Extract the (x, y) coordinate from the center of the cell holding the provided text.  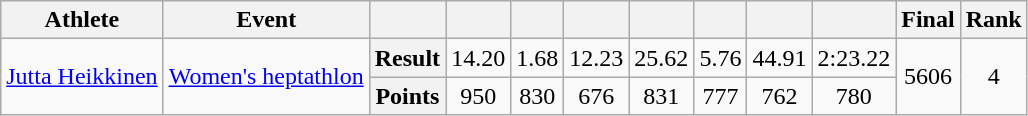
14.20 (478, 58)
Women's heptathlon (266, 77)
Athlete (82, 20)
Result (407, 58)
676 (596, 96)
Final (928, 20)
2:23.22 (854, 58)
Rank (994, 20)
4 (994, 77)
Jutta Heikkinen (82, 77)
44.91 (780, 58)
5.76 (720, 58)
12.23 (596, 58)
777 (720, 96)
1.68 (538, 58)
780 (854, 96)
Points (407, 96)
950 (478, 96)
831 (662, 96)
Event (266, 20)
25.62 (662, 58)
762 (780, 96)
830 (538, 96)
5606 (928, 77)
